Provide the [x, y] coordinate of the cell's center where the given text is located.  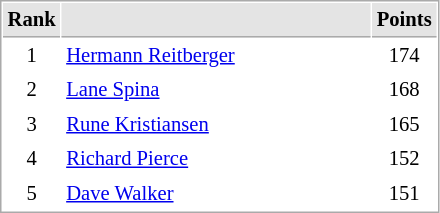
174 [404, 56]
Lane Spina [216, 90]
Richard Pierce [216, 158]
Dave Walker [216, 194]
168 [404, 90]
1 [32, 56]
165 [404, 124]
Rune Kristiansen [216, 124]
Points [404, 20]
5 [32, 194]
3 [32, 124]
151 [404, 194]
Rank [32, 20]
152 [404, 158]
4 [32, 158]
Hermann Reitberger [216, 56]
2 [32, 90]
